Return the (x, y) coordinate for the center point of the cell that contains the specified text.  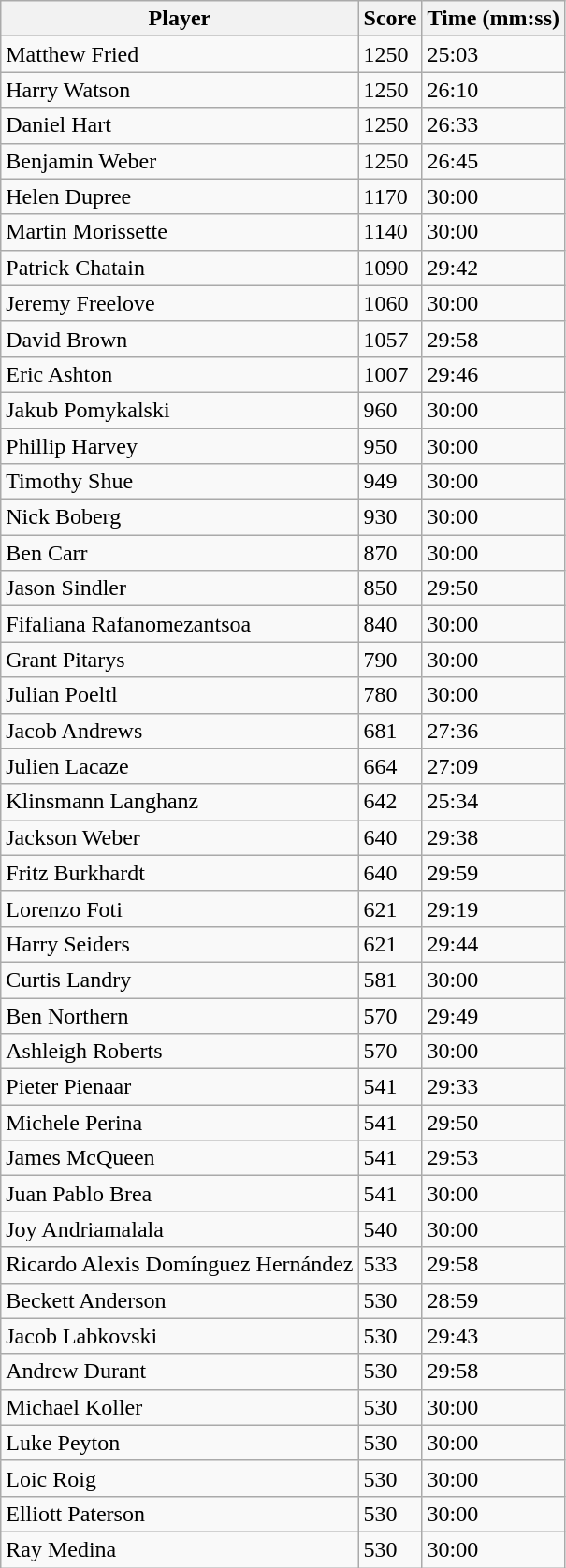
681 (390, 731)
Time (mm:ss) (494, 19)
Klinsmann Langhanz (180, 802)
Phillip Harvey (180, 446)
Jason Sindler (180, 588)
Fifaliana Rafanomezantsoa (180, 624)
29:42 (494, 268)
Joy Andriamalala (180, 1229)
Jakub Pomykalski (180, 410)
Ben Northern (180, 1015)
28:59 (494, 1300)
Lorenzo Foti (180, 908)
Juan Pablo Brea (180, 1194)
27:09 (494, 766)
26:45 (494, 161)
Curtis Landry (180, 980)
Daniel Hart (180, 125)
Ray Medina (180, 1549)
850 (390, 588)
Julian Poeltl (180, 695)
29:59 (494, 873)
790 (390, 660)
581 (390, 980)
29:46 (494, 374)
Jacob Labkovski (180, 1336)
Patrick Chatain (180, 268)
James McQueen (180, 1158)
Fritz Burkhardt (180, 873)
Harry Seiders (180, 944)
Benjamin Weber (180, 161)
Timothy Shue (180, 482)
664 (390, 766)
Ashleigh Roberts (180, 1052)
1057 (390, 339)
1170 (390, 196)
29:49 (494, 1015)
Score (390, 19)
David Brown (180, 339)
Ricardo Alexis Domínguez Hernández (180, 1265)
29:19 (494, 908)
25:34 (494, 802)
26:33 (494, 125)
29:53 (494, 1158)
Jacob Andrews (180, 731)
533 (390, 1265)
1007 (390, 374)
Grant Pitarys (180, 660)
Jackson Weber (180, 837)
Elliott Paterson (180, 1514)
Ben Carr (180, 553)
Matthew Fried (180, 54)
Eric Ashton (180, 374)
930 (390, 517)
Michael Koller (180, 1407)
1140 (390, 232)
Helen Dupree (180, 196)
27:36 (494, 731)
Jeremy Freelove (180, 303)
780 (390, 695)
950 (390, 446)
Andrew Durant (180, 1372)
Nick Boberg (180, 517)
Loic Roig (180, 1478)
29:38 (494, 837)
Beckett Anderson (180, 1300)
26:10 (494, 90)
540 (390, 1229)
25:03 (494, 54)
Harry Watson (180, 90)
840 (390, 624)
29:33 (494, 1087)
Michele Perina (180, 1123)
Martin Morissette (180, 232)
949 (390, 482)
Player (180, 19)
29:43 (494, 1336)
Pieter Pienaar (180, 1087)
960 (390, 410)
Julien Lacaze (180, 766)
29:44 (494, 944)
1060 (390, 303)
642 (390, 802)
Luke Peyton (180, 1443)
1090 (390, 268)
870 (390, 553)
